Find where the given text appears and provide that cell's center as [X, Y] coordinate. 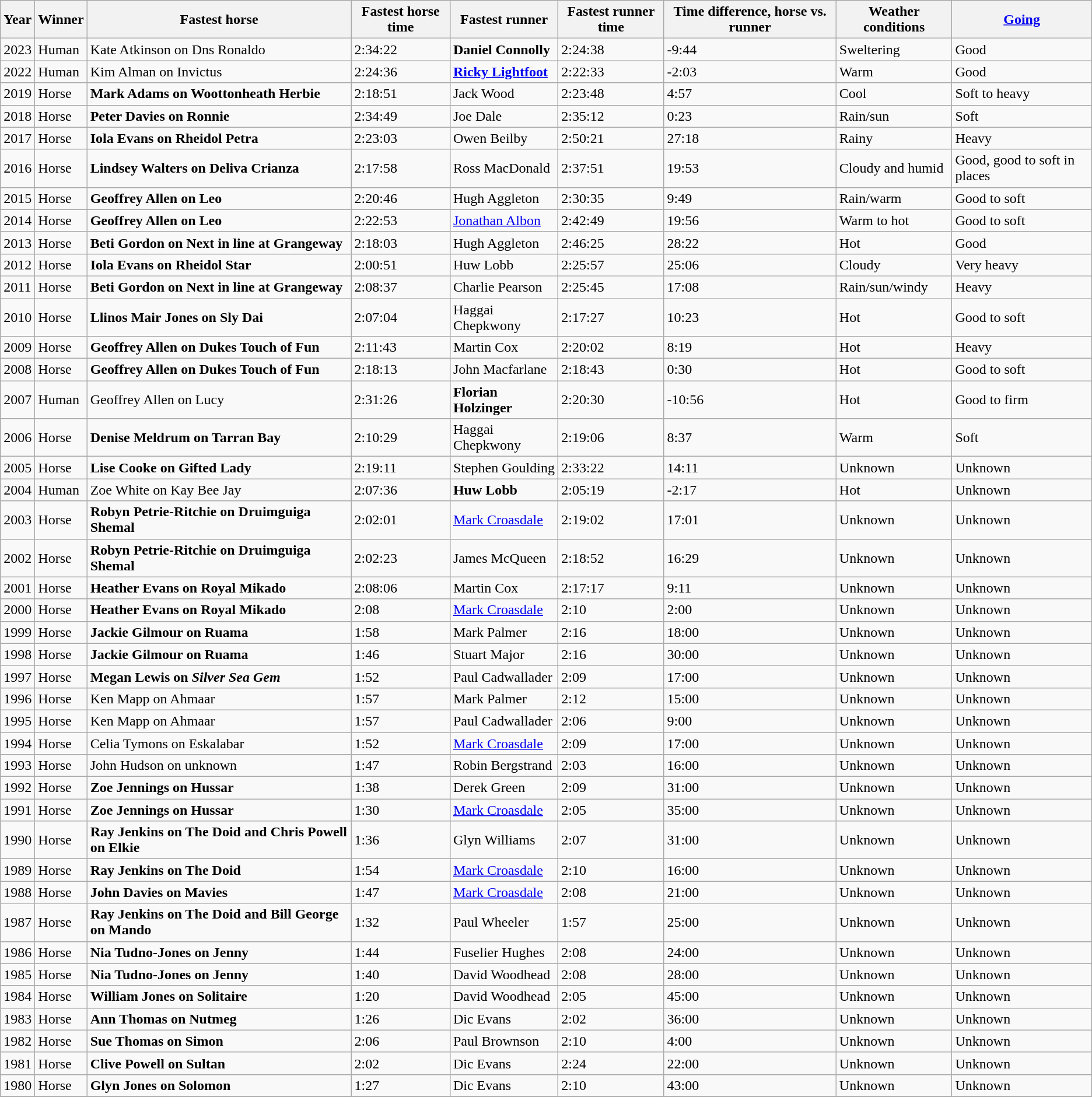
Iola Evans on Rheidol Star [219, 265]
2:24:38 [611, 50]
2:19:06 [611, 437]
Lindsey Walters on Deliva Crianza [219, 168]
1:46 [400, 654]
18:00 [750, 632]
2:07:04 [400, 317]
Celia Tymons on Eskalabar [219, 744]
Ricky Lightfoot [504, 72]
Cloudy and humid [894, 168]
Derek Green [504, 788]
Very heavy [1022, 265]
2:20:30 [611, 400]
Glyn Jones on Solomon [219, 1085]
1980 [17, 1085]
Stephen Goulding [504, 468]
Zoe White on Kay Bee Jay [219, 490]
Rain/warm [894, 198]
2011 [17, 287]
Rainy [894, 138]
2003 [17, 520]
Year [17, 20]
2:25:57 [611, 265]
2:18:13 [400, 370]
1986 [17, 952]
2012 [17, 265]
19:56 [750, 220]
Fastest runner time [611, 20]
1987 [17, 923]
Going [1022, 20]
2:24 [611, 1063]
Charlie Pearson [504, 287]
1995 [17, 721]
1:36 [400, 840]
1989 [17, 870]
2:20:46 [400, 198]
21:00 [750, 892]
2:34:22 [400, 50]
Ross MacDonald [504, 168]
16:29 [750, 558]
2:12 [611, 699]
-2:17 [750, 490]
Soft to heavy [1022, 94]
22:00 [750, 1063]
Cloudy [894, 265]
2:07:36 [400, 490]
0:23 [750, 116]
2:18:51 [400, 94]
43:00 [750, 1085]
Glyn Williams [504, 840]
2:35:12 [611, 116]
Fastest horse time [400, 20]
45:00 [750, 997]
Kate Atkinson on Dns Ronaldo [219, 50]
2016 [17, 168]
Paul Wheeler [504, 923]
2:18:03 [400, 243]
Lise Cooke on Gifted Lady [219, 468]
1984 [17, 997]
27:18 [750, 138]
2:30:35 [611, 198]
1991 [17, 810]
2007 [17, 400]
Ray Jenkins on The Doid and Bill George on Mando [219, 923]
1:20 [400, 997]
2:08:37 [400, 287]
Ray Jenkins on The Doid [219, 870]
Winner [61, 20]
9:00 [750, 721]
2:02:23 [400, 558]
1:58 [400, 632]
2:20:02 [611, 348]
1999 [17, 632]
William Jones on Solitaire [219, 997]
2:02:01 [400, 520]
1994 [17, 744]
Rain/sun/windy [894, 287]
2013 [17, 243]
2014 [17, 220]
2:46:25 [611, 243]
2:17:17 [611, 588]
2:00:51 [400, 265]
Paul Brownson [504, 1041]
Weather conditions [894, 20]
9:49 [750, 198]
1998 [17, 654]
1997 [17, 677]
17:01 [750, 520]
2:05:19 [611, 490]
Mark Adams on Woottonheath Herbie [219, 94]
2:23:48 [611, 94]
2009 [17, 348]
0:30 [750, 370]
30:00 [750, 654]
2004 [17, 490]
Jack Wood [504, 94]
2006 [17, 437]
1:40 [400, 975]
Llinos Mair Jones on Sly Dai [219, 317]
1:54 [400, 870]
-9:44 [750, 50]
1:30 [400, 810]
4:00 [750, 1041]
Cool [894, 94]
Sweltering [894, 50]
2:17:27 [611, 317]
2:22:33 [611, 72]
1982 [17, 1041]
1:27 [400, 1085]
2:18:52 [611, 558]
1:32 [400, 923]
1988 [17, 892]
Robin Bergstrand [504, 766]
36:00 [750, 1019]
8:37 [750, 437]
2010 [17, 317]
25:06 [750, 265]
1981 [17, 1063]
Denise Meldrum on Tarran Bay [219, 437]
2:34:49 [400, 116]
2:03 [611, 766]
-2:03 [750, 72]
35:00 [750, 810]
2019 [17, 94]
Ann Thomas on Nutmeg [219, 1019]
10:23 [750, 317]
Fastest horse [219, 20]
1983 [17, 1019]
2001 [17, 588]
2:31:26 [400, 400]
2:19:11 [400, 468]
2000 [17, 610]
2015 [17, 198]
2:11:43 [400, 348]
24:00 [750, 952]
Ray Jenkins on The Doid and Chris Powell on Elkie [219, 840]
28:22 [750, 243]
2:42:49 [611, 220]
Jonathan Albon [504, 220]
2:37:51 [611, 168]
Peter Davies on Ronnie [219, 116]
1992 [17, 788]
1:44 [400, 952]
Stuart Major [504, 654]
4:57 [750, 94]
2002 [17, 558]
Geoffrey Allen on Lucy [219, 400]
2:24:36 [400, 72]
Owen Beilby [504, 138]
Daniel Connolly [504, 50]
2:07 [611, 840]
14:11 [750, 468]
2023 [17, 50]
2:17:58 [400, 168]
2008 [17, 370]
2:22:53 [400, 220]
28:00 [750, 975]
James McQueen [504, 558]
1:26 [400, 1019]
Fuselier Hughes [504, 952]
Kim Alman on Invictus [219, 72]
2:33:22 [611, 468]
Rain/sun [894, 116]
Time difference, horse vs. runner [750, 20]
Good, good to soft in places [1022, 168]
2:10:29 [400, 437]
2:18:43 [611, 370]
Megan Lewis on Silver Sea Gem [219, 677]
John Hudson on unknown [219, 766]
2:50:21 [611, 138]
2:08:06 [400, 588]
2018 [17, 116]
15:00 [750, 699]
1985 [17, 975]
1996 [17, 699]
2:25:45 [611, 287]
1993 [17, 766]
Fastest runner [504, 20]
John Davies on Mavies [219, 892]
9:11 [750, 588]
8:19 [750, 348]
2017 [17, 138]
17:08 [750, 287]
2:23:03 [400, 138]
19:53 [750, 168]
Good to firm [1022, 400]
-10:56 [750, 400]
2:19:02 [611, 520]
1990 [17, 840]
Sue Thomas on Simon [219, 1041]
25:00 [750, 923]
2005 [17, 468]
Warm to hot [894, 220]
John Macfarlane [504, 370]
1:38 [400, 788]
Joe Dale [504, 116]
2:00 [750, 610]
Iola Evans on Rheidol Petra [219, 138]
Clive Powell on Sultan [219, 1063]
Florian Holzinger [504, 400]
2022 [17, 72]
